Locate the cell with the specified text and output its [X, Y] center coordinate. 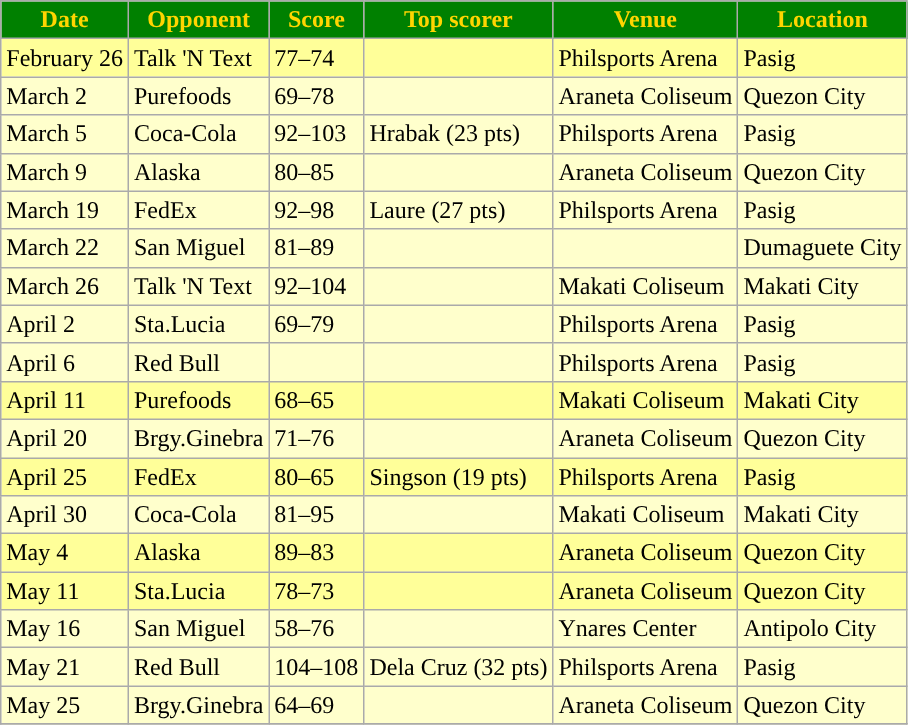
March 2 [65, 96]
April 11 [65, 400]
68–65 [316, 400]
89–83 [316, 553]
May 11 [65, 591]
Singson (19 pts) [458, 477]
April 25 [65, 477]
Laure (27 pts) [458, 210]
58–76 [316, 629]
Opponent [198, 20]
May 25 [65, 705]
92–98 [316, 210]
104–108 [316, 667]
81–89 [316, 248]
Venue [646, 20]
March 9 [65, 172]
69–79 [316, 324]
April 2 [65, 324]
March 19 [65, 210]
80–65 [316, 477]
Date [65, 20]
March 5 [65, 134]
92–103 [316, 134]
March 26 [65, 286]
78–73 [316, 591]
80–85 [316, 172]
92–104 [316, 286]
64–69 [316, 705]
Hrabak (23 pts) [458, 134]
71–76 [316, 438]
May 21 [65, 667]
Antipolo City [822, 629]
Dumaguete City [822, 248]
Location [822, 20]
Dela Cruz (32 pts) [458, 667]
69–78 [316, 96]
May 4 [65, 553]
April 30 [65, 515]
May 16 [65, 629]
February 26 [65, 58]
Top scorer [458, 20]
81–95 [316, 515]
April 20 [65, 438]
Score [316, 20]
March 22 [65, 248]
April 6 [65, 362]
77–74 [316, 58]
Ynares Center [646, 629]
